Capture the cell that displays the provided text and extract its (X, Y) central coordinate. 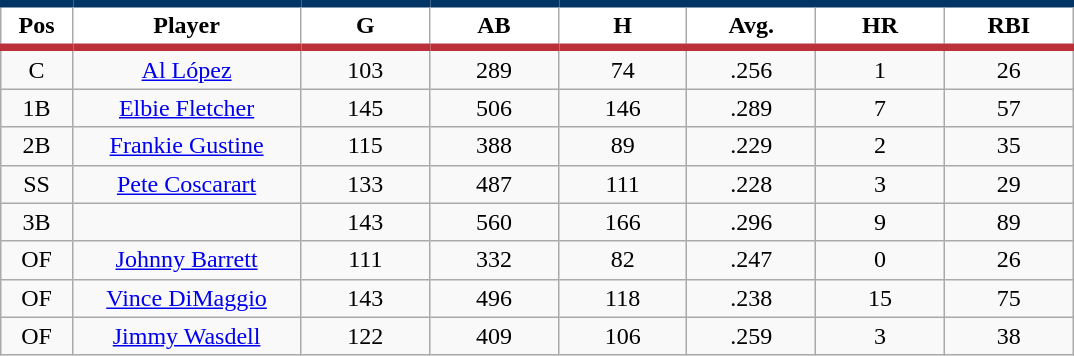
560 (494, 222)
38 (1008, 336)
388 (494, 146)
G (366, 26)
0 (880, 260)
409 (494, 336)
Frankie Gustine (186, 146)
Elbie Fletcher (186, 108)
Vince DiMaggio (186, 298)
332 (494, 260)
Al López (186, 68)
29 (1008, 184)
1 (880, 68)
57 (1008, 108)
118 (622, 298)
496 (494, 298)
74 (622, 68)
2B (36, 146)
145 (366, 108)
.228 (752, 184)
Avg. (752, 26)
H (622, 26)
133 (366, 184)
Player (186, 26)
.296 (752, 222)
15 (880, 298)
75 (1008, 298)
RBI (1008, 26)
C (36, 68)
1B (36, 108)
487 (494, 184)
289 (494, 68)
Pete Coscarart (186, 184)
166 (622, 222)
.229 (752, 146)
35 (1008, 146)
Pos (36, 26)
.247 (752, 260)
506 (494, 108)
Johnny Barrett (186, 260)
122 (366, 336)
.238 (752, 298)
115 (366, 146)
7 (880, 108)
82 (622, 260)
.259 (752, 336)
SS (36, 184)
3B (36, 222)
9 (880, 222)
2 (880, 146)
106 (622, 336)
Jimmy Wasdell (186, 336)
.289 (752, 108)
103 (366, 68)
AB (494, 26)
HR (880, 26)
146 (622, 108)
.256 (752, 68)
